Extract the [X, Y] coordinate from the center of the cell holding the provided text.  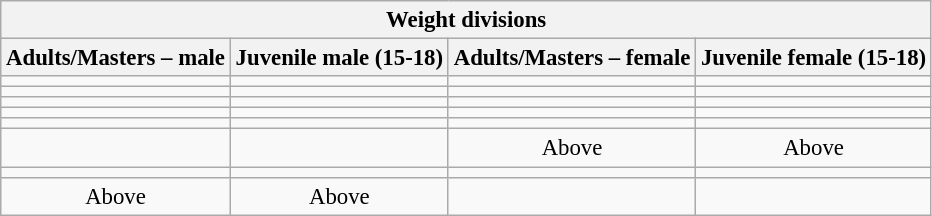
Juvenile male (15-18) [339, 58]
Weight divisions [466, 20]
Adults/Masters – female [572, 58]
Adults/Masters – male [116, 58]
Juvenile female (15-18) [814, 58]
